Detect which cell encompasses the target text, then output its (X, Y) center coordinate. 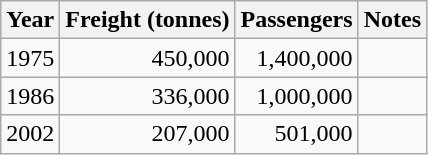
Notes (392, 20)
Year (30, 20)
2002 (30, 134)
1975 (30, 58)
450,000 (148, 58)
Freight (tonnes) (148, 20)
336,000 (148, 96)
501,000 (296, 134)
1986 (30, 96)
1,000,000 (296, 96)
207,000 (148, 134)
1,400,000 (296, 58)
Passengers (296, 20)
